Search for the cell housing the specified text and yield its (x, y) center coordinate. 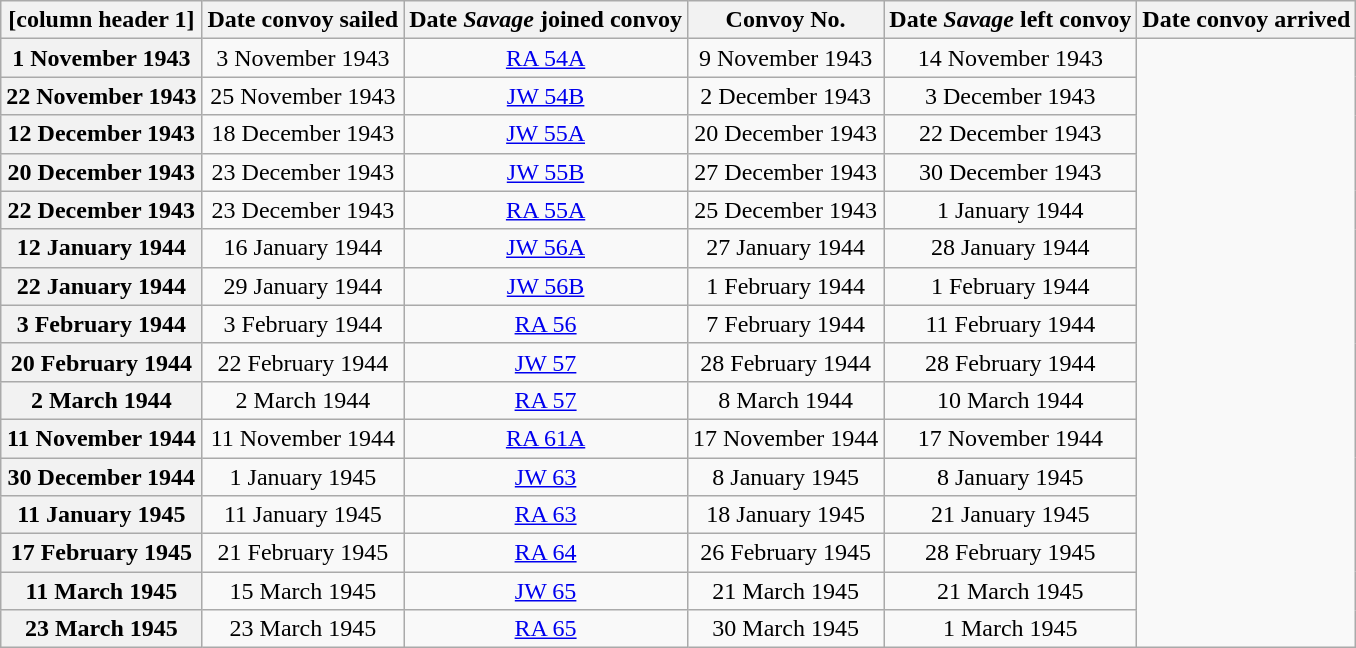
21 February 1945 (303, 553)
2 December 1943 (785, 96)
RA 61A (546, 438)
28 January 1944 (1010, 248)
18 December 1943 (303, 134)
15 March 1945 (303, 591)
18 January 1945 (785, 515)
JW 56A (546, 248)
11 March 1945 (102, 591)
9 November 1943 (785, 58)
22 January 1944 (102, 286)
25 November 1943 (303, 96)
26 February 1945 (785, 553)
RA 65 (546, 629)
JW 65 (546, 591)
RA 57 (546, 400)
Date convoy arrived (1246, 20)
8 March 1944 (785, 400)
22 November 1943 (102, 96)
28 February 1945 (1010, 553)
RA 56 (546, 324)
RA 54A (546, 58)
12 January 1944 (102, 248)
25 December 1943 (785, 210)
Date Savage joined convoy (546, 20)
30 March 1945 (785, 629)
20 February 1944 (102, 362)
3 November 1943 (303, 58)
27 January 1944 (785, 248)
JW 57 (546, 362)
3 December 1943 (1010, 96)
22 February 1944 (303, 362)
JW 55B (546, 172)
RA 55A (546, 210)
JW 63 (546, 477)
RA 63 (546, 515)
29 January 1944 (303, 286)
30 December 1944 (102, 477)
Date Savage left convoy (1010, 20)
30 December 1943 (1010, 172)
1 March 1945 (1010, 629)
7 February 1944 (785, 324)
1 January 1945 (303, 477)
11 February 1944 (1010, 324)
JW 54B (546, 96)
1 January 1944 (1010, 210)
Convoy No. (785, 20)
Date convoy sailed (303, 20)
JW 55A (546, 134)
10 March 1944 (1010, 400)
21 January 1945 (1010, 515)
[column header 1] (102, 20)
RA 64 (546, 553)
1 November 1943 (102, 58)
14 November 1943 (1010, 58)
12 December 1943 (102, 134)
27 December 1943 (785, 172)
JW 56B (546, 286)
17 February 1945 (102, 553)
16 January 1944 (303, 248)
